From the cell containing the given text, extract its center point as (x, y) coordinate. 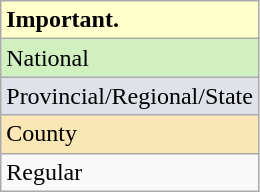
Provincial/Regional/State (130, 96)
Regular (130, 172)
National (130, 58)
County (130, 134)
Important. (130, 20)
